Detect which cell encompasses the target text, then output its [X, Y] center coordinate. 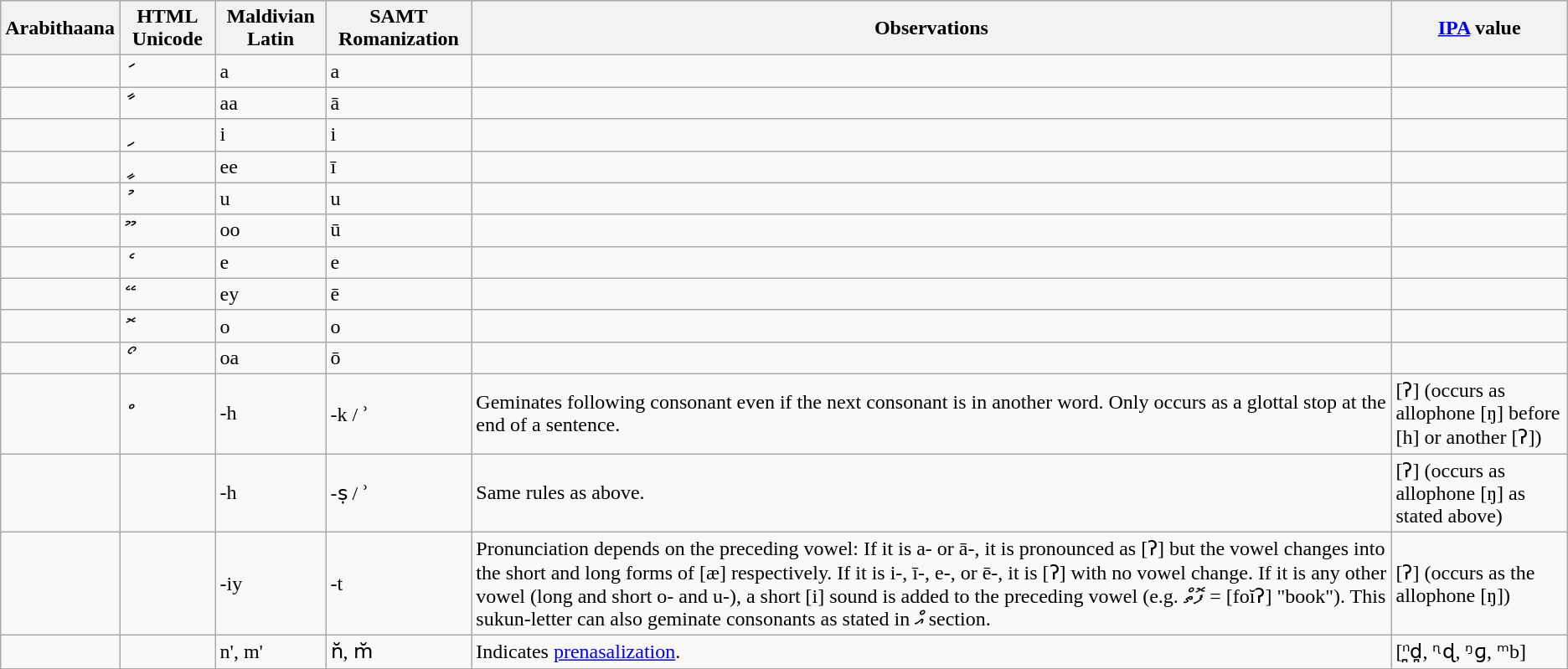
Same rules as above. [931, 493]
-k / ʾ [399, 414]
ަ [168, 71]
oa [271, 358]
HTML Unicode [168, 28]
ު [168, 198]
[ⁿ̪d̪, ᶯɖ, ᵑɡ, ᵐb] [1479, 652]
ē [399, 294]
[ʔ] (occurs as allophone [ŋ] as stated above) [1479, 493]
ި [168, 135]
Observations [931, 28]
ޫ [168, 230]
Arabithaana [60, 28]
-iy [271, 584]
Geminates following consonant even if the next consonant is in another word. Only occurs as a glottal stop at the end of a sentence. [931, 414]
oo [271, 230]
ޯ [168, 358]
n', m' [271, 652]
IPA value [1479, 28]
[ʔ] (occurs as allophone [ŋ] before [h] or another [ʔ]) [1479, 414]
ū [399, 230]
ō [399, 358]
Maldivian Latin [271, 28]
n̆, m̆ [399, 652]
-ṣ / ʾ [399, 493]
ee [271, 167]
ީ [168, 167]
ާ [168, 103]
ey [271, 294]
[ʔ] (occurs as the allophone [ŋ]) [1479, 584]
aa [271, 103]
ޮ [168, 326]
ެ [168, 262]
ā [399, 103]
ޭ [168, 294]
ī [399, 167]
SAMT Romanization [399, 28]
Indicates prenasalization. [931, 652]
-t [399, 584]
ް [168, 414]
